Scan for the cell matching the given text and deliver its [x, y] coordinate at center. 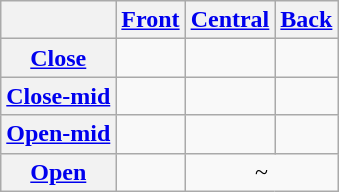
~ [262, 172]
Close [58, 58]
Front [150, 20]
Open-mid [58, 134]
Open [58, 172]
Central [230, 20]
Close-mid [58, 96]
Back [306, 20]
